From the cell containing the given text, extract its center point as (x, y) coordinate. 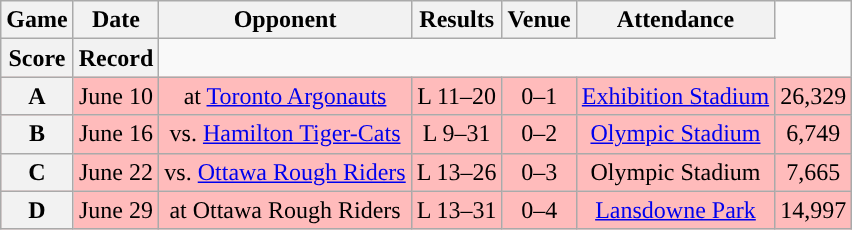
Record (116, 58)
L 13–26 (456, 172)
June 29 (116, 210)
B (37, 134)
A (37, 96)
at Ottawa Rough Riders (285, 210)
0–4 (539, 210)
Venue (539, 20)
L 13–31 (456, 210)
June 16 (116, 134)
vs. Ottawa Rough Riders (285, 172)
Opponent (285, 20)
0–3 (539, 172)
D (37, 210)
Score (37, 58)
Results (456, 20)
Attendance (675, 20)
Game (37, 20)
June 10 (116, 96)
L 9–31 (456, 134)
7,665 (814, 172)
Exhibition Stadium (675, 96)
14,997 (814, 210)
0–1 (539, 96)
vs. Hamilton Tiger-Cats (285, 134)
June 22 (116, 172)
at Toronto Argonauts (285, 96)
26,329 (814, 96)
C (37, 172)
Date (116, 20)
0–2 (539, 134)
L 11–20 (456, 96)
Lansdowne Park (675, 210)
6,749 (814, 134)
